Pinpoint the cell where the given text exists, returning its [X, Y] midpoint coordinate. 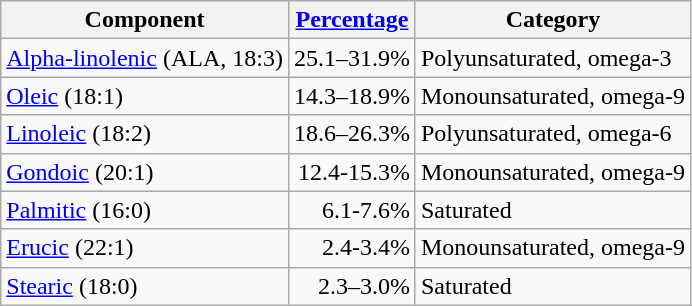
Component [145, 20]
Category [552, 20]
14.3–18.9% [352, 96]
6.1-7.6% [352, 210]
Gondoic (20:1) [145, 172]
2.3–3.0% [352, 286]
Alpha-linolenic (ALA, 18:3) [145, 58]
18.6–26.3% [352, 134]
12.4-15.3% [352, 172]
Polyunsaturated, omega-3 [552, 58]
25.1–31.9% [352, 58]
Oleic (18:1) [145, 96]
Polyunsaturated, omega-6 [552, 134]
Linoleic (18:2) [145, 134]
Stearic (18:0) [145, 286]
Percentage [352, 20]
Erucic (22:1) [145, 248]
Palmitic (16:0) [145, 210]
2.4-3.4% [352, 248]
